Extract the [X, Y] coordinate from the center of the cell holding the provided text.  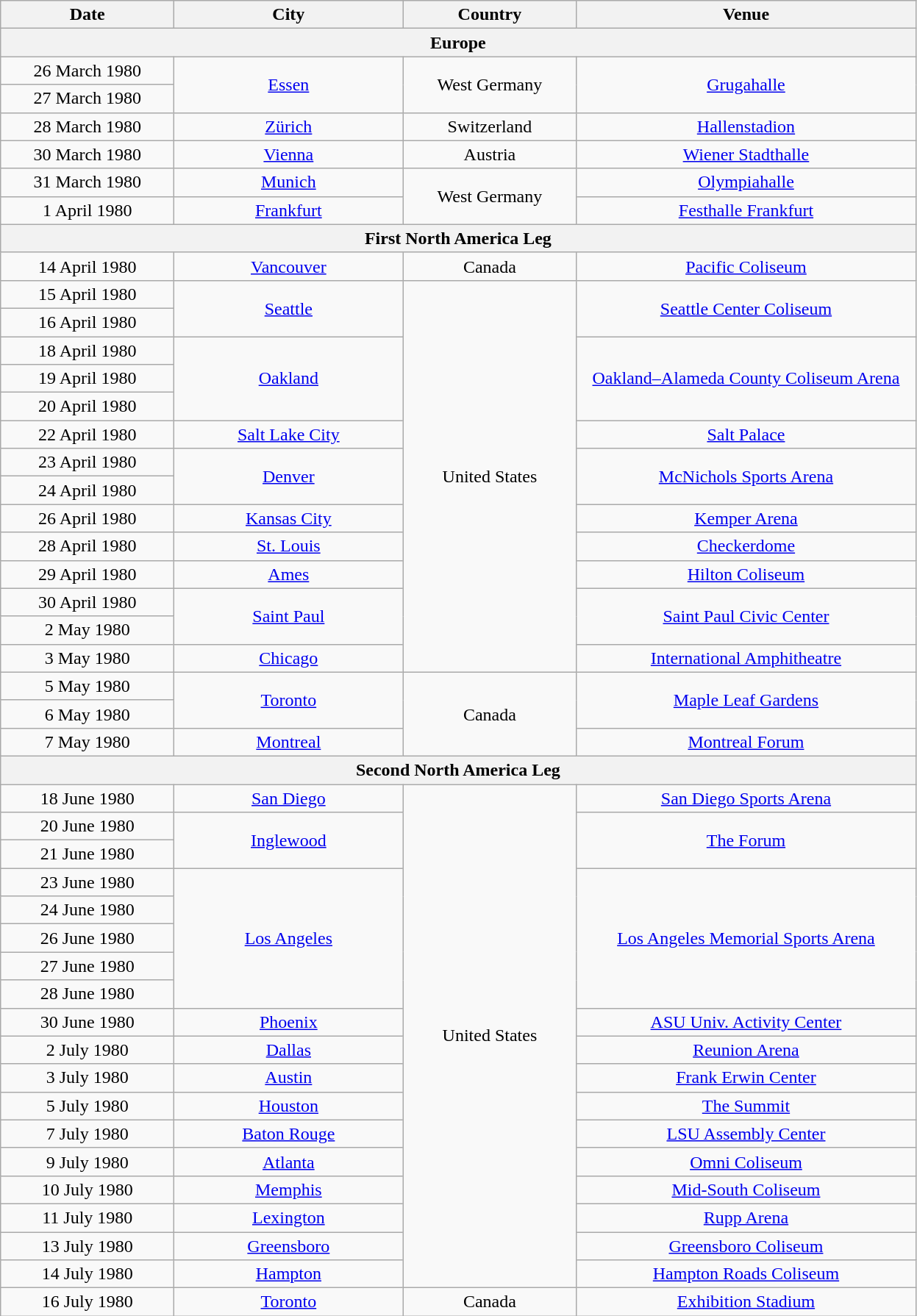
Oakland [288, 379]
2 July 1980 [88, 1050]
Hallenstadion [746, 126]
Baton Rouge [288, 1134]
First North America Leg [458, 238]
Rupp Arena [746, 1217]
Vancouver [288, 266]
23 April 1980 [88, 462]
Frankfurt [288, 210]
5 July 1980 [88, 1106]
30 April 1980 [88, 602]
Salt Palace [746, 435]
Frank Erwin Center [746, 1078]
1 April 1980 [88, 210]
5 May 1980 [88, 686]
27 June 1980 [88, 966]
Munich [288, 182]
Memphis [288, 1190]
22 April 1980 [88, 435]
Wiener Stadthalle [746, 154]
Festhalle Frankfurt [746, 210]
14 April 1980 [88, 266]
Houston [288, 1106]
18 June 1980 [88, 798]
Montreal Forum [746, 742]
16 April 1980 [88, 322]
Phoenix [288, 1022]
13 July 1980 [88, 1246]
9 July 1980 [88, 1162]
Mid-South Coliseum [746, 1190]
23 June 1980 [88, 882]
28 June 1980 [88, 994]
28 April 1980 [88, 546]
City [288, 15]
Greensboro Coliseum [746, 1246]
Maple Leaf Gardens [746, 700]
3 May 1980 [88, 658]
6 May 1980 [88, 714]
Salt Lake City [288, 435]
Seattle [288, 308]
Los Angeles Memorial Sports Arena [746, 938]
24 April 1980 [88, 490]
Saint Paul [288, 616]
Seattle Center Coliseum [746, 308]
Essen [288, 85]
Montreal [288, 742]
Omni Coliseum [746, 1162]
19 April 1980 [88, 379]
27 March 1980 [88, 99]
Olympiahalle [746, 182]
16 July 1980 [88, 1302]
Austin [288, 1078]
7 July 1980 [88, 1134]
31 March 1980 [88, 182]
San Diego [288, 798]
14 July 1980 [88, 1274]
Reunion Arena [746, 1050]
Lexington [288, 1217]
Hampton [288, 1274]
Venue [746, 15]
21 June 1980 [88, 854]
26 March 1980 [88, 71]
McNichols Sports Arena [746, 476]
26 June 1980 [88, 938]
San Diego Sports Arena [746, 798]
18 April 1980 [88, 351]
St. Louis [288, 546]
3 July 1980 [88, 1078]
10 July 1980 [88, 1190]
26 April 1980 [88, 518]
Denver [288, 476]
Hampton Roads Coliseum [746, 1274]
Austria [490, 154]
ASU Univ. Activity Center [746, 1022]
24 June 1980 [88, 910]
Chicago [288, 658]
Los Angeles [288, 938]
28 March 1980 [88, 126]
Vienna [288, 154]
Greensboro [288, 1246]
LSU Assembly Center [746, 1134]
Ames [288, 574]
30 March 1980 [88, 154]
Kemper Arena [746, 518]
Second North America Leg [458, 770]
Dallas [288, 1050]
7 May 1980 [88, 742]
Zürich [288, 126]
Checkerdome [746, 546]
20 April 1980 [88, 407]
Kansas City [288, 518]
Oakland–Alameda County Coliseum Arena [746, 379]
11 July 1980 [88, 1217]
20 June 1980 [88, 826]
Grugahalle [746, 85]
The Forum [746, 840]
Date [88, 15]
International Amphitheatre [746, 658]
30 June 1980 [88, 1022]
Inglewood [288, 840]
Atlanta [288, 1162]
Hilton Coliseum [746, 574]
Pacific Coliseum [746, 266]
Europe [458, 43]
2 May 1980 [88, 630]
15 April 1980 [88, 294]
29 April 1980 [88, 574]
The Summit [746, 1106]
Saint Paul Civic Center [746, 616]
Exhibition Stadium [746, 1302]
Switzerland [490, 126]
Country [490, 15]
